Return the (x, y) coordinate for the center point of the cell that contains the specified text.  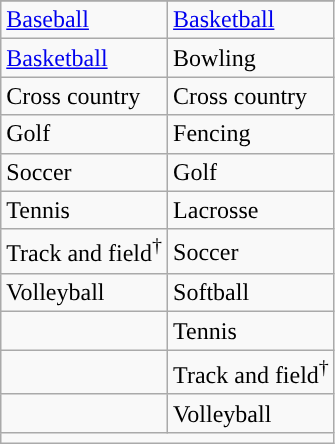
Lacrosse (252, 210)
Softball (252, 293)
Fencing (252, 134)
Bowling (252, 58)
Baseball (84, 20)
